Determine the [X, Y] coordinate at the center of the cell enclosing the given text.  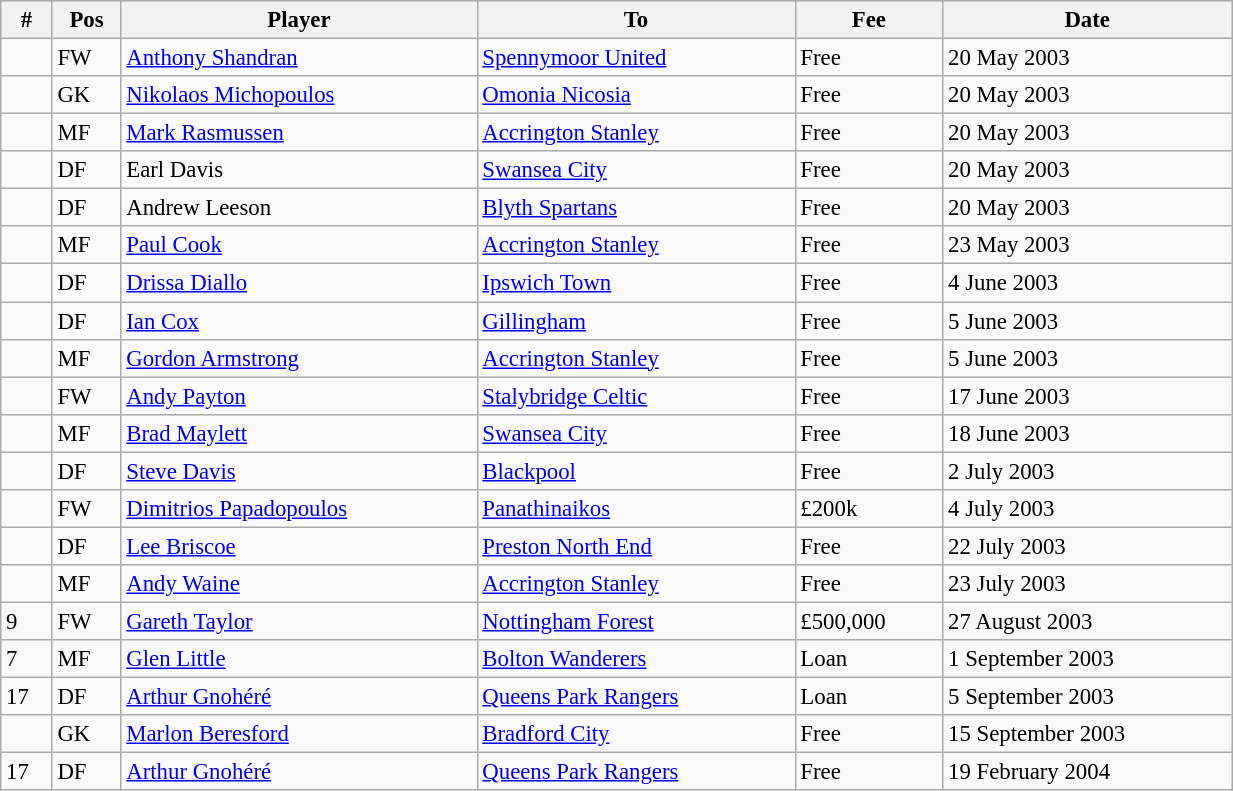
Player [299, 20]
£500,000 [869, 621]
Panathinaikos [636, 509]
7 [26, 659]
Mark Rasmussen [299, 133]
Glen Little [299, 659]
18 June 2003 [1088, 433]
17 June 2003 [1088, 396]
23 July 2003 [1088, 584]
£200k [869, 509]
Nottingham Forest [636, 621]
To [636, 20]
Nikolaos Michopoulos [299, 95]
Gareth Taylor [299, 621]
Bolton Wanderers [636, 659]
22 July 2003 [1088, 546]
# [26, 20]
23 May 2003 [1088, 245]
Fee [869, 20]
Gordon Armstrong [299, 358]
Drissa Diallo [299, 283]
9 [26, 621]
Spennymoor United [636, 58]
Earl Davis [299, 170]
Bradford City [636, 734]
Andrew Leeson [299, 208]
27 August 2003 [1088, 621]
Pos [86, 20]
Blackpool [636, 471]
Ipswich Town [636, 283]
Preston North End [636, 546]
4 June 2003 [1088, 283]
1 September 2003 [1088, 659]
Gillingham [636, 321]
Date [1088, 20]
Dimitrios Papadopoulos [299, 509]
4 July 2003 [1088, 509]
Stalybridge Celtic [636, 396]
Anthony Shandran [299, 58]
Marlon Beresford [299, 734]
Paul Cook [299, 245]
2 July 2003 [1088, 471]
19 February 2004 [1088, 772]
Andy Payton [299, 396]
Steve Davis [299, 471]
Andy Waine [299, 584]
Brad Maylett [299, 433]
15 September 2003 [1088, 734]
5 September 2003 [1088, 697]
Blyth Spartans [636, 208]
Lee Briscoe [299, 546]
Omonia Nicosia [636, 95]
Ian Cox [299, 321]
